Extract the (x, y) coordinate from the center of the cell holding the provided text.  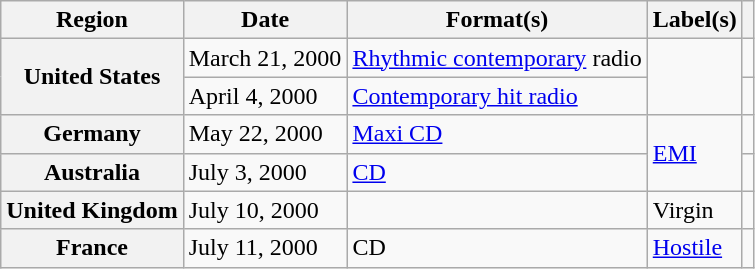
April 4, 2000 (265, 96)
Maxi CD (497, 134)
France (92, 248)
July 10, 2000 (265, 210)
July 3, 2000 (265, 172)
Contemporary hit radio (497, 96)
Date (265, 20)
Germany (92, 134)
July 11, 2000 (265, 248)
Australia (92, 172)
Label(s) (694, 20)
EMI (694, 153)
Rhythmic contemporary radio (497, 58)
Region (92, 20)
United States (92, 77)
Virgin (694, 210)
Hostile (694, 248)
Format(s) (497, 20)
March 21, 2000 (265, 58)
May 22, 2000 (265, 134)
United Kingdom (92, 210)
